Return (x, y) of the center of cell containing provided text 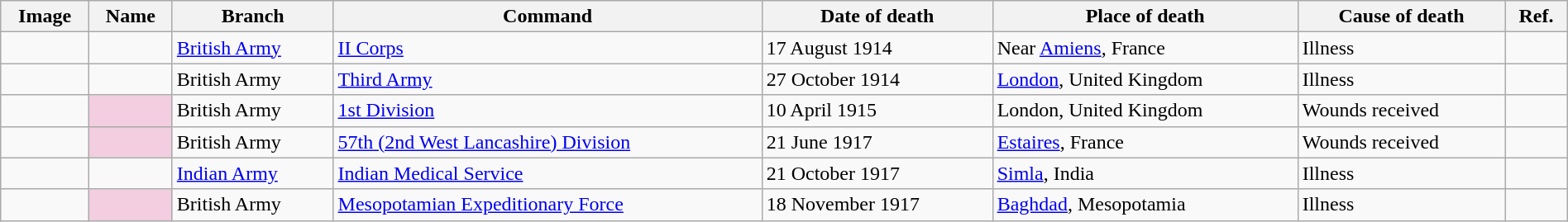
10 April 1915 (877, 111)
57th (2nd West Lancashire) Division (547, 142)
Simla, India (1145, 173)
17 August 1914 (877, 48)
Mesopotamian Expeditionary Force (547, 205)
Command (547, 17)
Near Amiens, France (1145, 48)
II Corps (547, 48)
Cause of death (1401, 17)
Indian Medical Service (547, 173)
27 October 1914 (877, 79)
Branch (253, 17)
1st Division (547, 111)
21 October 1917 (877, 173)
Date of death (877, 17)
Ref. (1537, 17)
Third Army (547, 79)
Place of death (1145, 17)
Image (45, 17)
Name (131, 17)
Baghdad, Mesopotamia (1145, 205)
Indian Army (253, 173)
18 November 1917 (877, 205)
Estaires, France (1145, 142)
21 June 1917 (877, 142)
